Scan for the cell matching the given text and deliver its [x, y] coordinate at center. 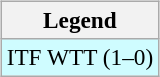
Legend [80, 20]
ITF WTT (1–0) [80, 57]
